Return the (X, Y) coordinate for the center point of the cell that contains the specified text.  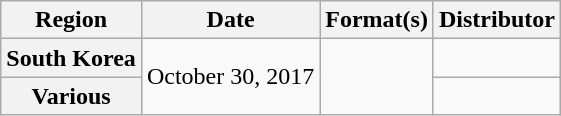
Various (72, 96)
Distributor (496, 20)
South Korea (72, 58)
Format(s) (377, 20)
October 30, 2017 (230, 77)
Region (72, 20)
Date (230, 20)
